Extract the [X, Y] coordinate from the center of the cell holding the provided text.  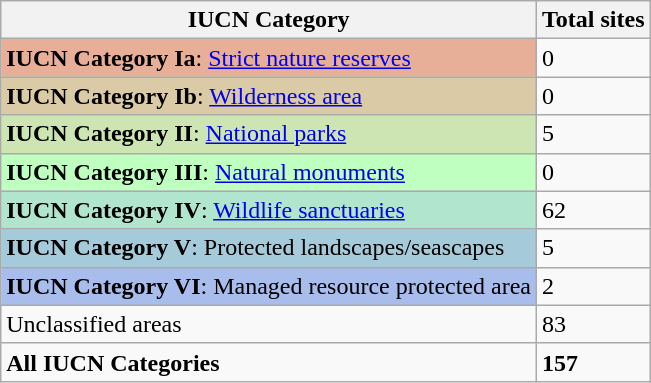
IUCN Category [269, 20]
Unclassified areas [269, 324]
IUCN Category Ib: Wilderness area [269, 96]
2 [594, 286]
IUCN Category V: Protected landscapes/seascapes [269, 248]
83 [594, 324]
62 [594, 210]
All IUCN Categories [269, 362]
IUCN Category IV: Wildlife sanctuaries [269, 210]
IUCN Category III: Natural monuments [269, 172]
IUCN Category VI: Managed resource protected area [269, 286]
157 [594, 362]
Total sites [594, 20]
IUCN Category II: National parks [269, 134]
IUCN Category Ia: Strict nature reserves [269, 58]
